Search for the cell housing the specified text and yield its (X, Y) center coordinate. 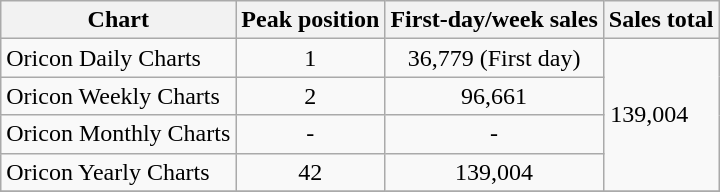
Oricon Yearly Charts (118, 172)
Oricon Monthly Charts (118, 134)
Oricon Daily Charts (118, 58)
36,779 (First day) (494, 58)
42 (310, 172)
First-day/week sales (494, 20)
1 (310, 58)
Peak position (310, 20)
96,661 (494, 96)
Sales total (661, 20)
Oricon Weekly Charts (118, 96)
Chart (118, 20)
2 (310, 96)
